Determine the [X, Y] coordinate at the center of the cell enclosing the given text.  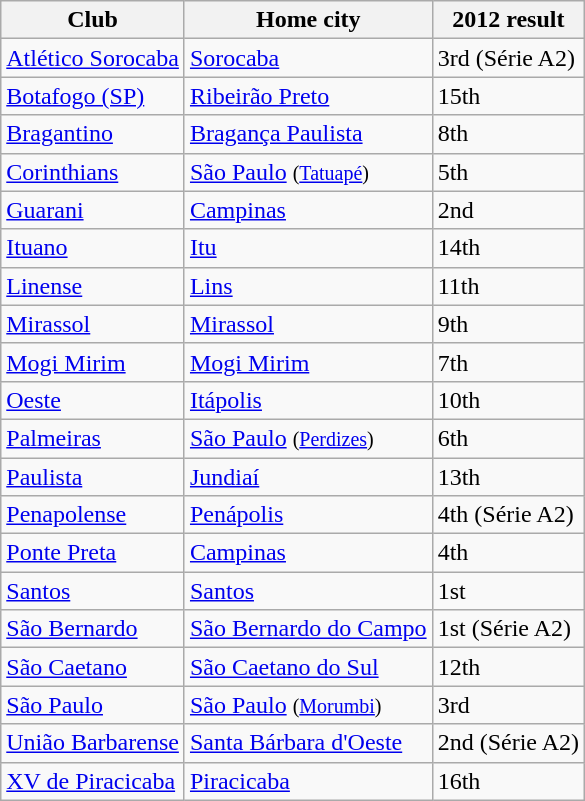
Ituano [93, 248]
São Caetano [93, 667]
Penápolis [308, 515]
4th (Série A2) [508, 515]
Itápolis [308, 400]
9th [508, 324]
Linense [93, 286]
7th [508, 362]
São Paulo [93, 705]
6th [508, 438]
13th [508, 477]
Botafogo (SP) [93, 96]
São Paulo (Perdizes) [308, 438]
São Bernardo do Campo [308, 629]
Club [93, 20]
Lins [308, 286]
16th [508, 781]
2nd (Série A2) [508, 743]
Corinthians [93, 172]
Guarani [93, 210]
5th [508, 172]
Ponte Preta [93, 553]
3rd (Série A2) [508, 58]
XV de Piracicaba [93, 781]
15th [508, 96]
12th [508, 667]
São Paulo (Morumbi) [308, 705]
Piracicaba [308, 781]
8th [508, 134]
Bragantino [93, 134]
2012 result [508, 20]
Jundiaí [308, 477]
Penapolense [93, 515]
10th [508, 400]
Ribeirão Preto [308, 96]
São Caetano do Sul [308, 667]
São Paulo (Tatuapé) [308, 172]
Paulista [93, 477]
Palmeiras [93, 438]
São Bernardo [93, 629]
4th [508, 553]
1st (Série A2) [508, 629]
Bragança Paulista [308, 134]
Sorocaba [308, 58]
União Barbarense [93, 743]
11th [508, 286]
Santa Bárbara d'Oeste [308, 743]
Atlético Sorocaba [93, 58]
2nd [508, 210]
1st [508, 591]
Oeste [93, 400]
14th [508, 248]
Home city [308, 20]
3rd [508, 705]
Itu [308, 248]
